Return the [x, y] coordinate for the center point of the cell that contains the specified text.  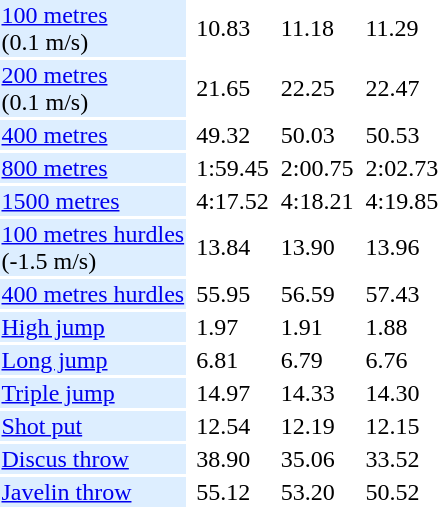
4:18.21 [317, 201]
13.84 [233, 248]
10.83 [233, 28]
400 metres [93, 135]
800 metres [93, 168]
6.81 [233, 360]
55.95 [233, 294]
56.59 [317, 294]
12.19 [317, 426]
100 metres hurdles (-1.5 m/s) [93, 248]
100 metres (0.1 m/s) [93, 28]
35.06 [317, 459]
Discus throw [93, 459]
21.65 [233, 88]
38.90 [233, 459]
53.20 [317, 492]
2:00.75 [317, 168]
1.97 [233, 327]
High jump [93, 327]
55.12 [233, 492]
Long jump [93, 360]
6.79 [317, 360]
1.91 [317, 327]
Shot put [93, 426]
22.25 [317, 88]
49.32 [233, 135]
11.18 [317, 28]
14.97 [233, 393]
12.54 [233, 426]
Javelin throw [93, 492]
14.33 [317, 393]
Triple jump [93, 393]
1:59.45 [233, 168]
4:17.52 [233, 201]
200 metres (0.1 m/s) [93, 88]
13.90 [317, 248]
50.03 [317, 135]
1500 metres [93, 201]
400 metres hurdles [93, 294]
